Determine the [X, Y] coordinate at the center of the cell enclosing the given text.  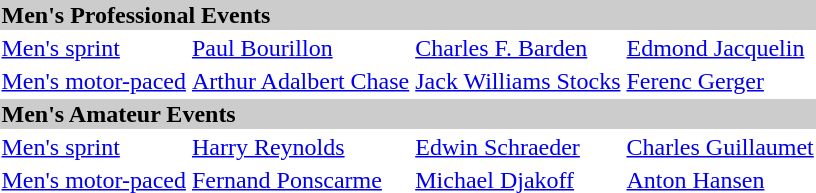
Men's Professional Events [408, 15]
Arthur Adalbert Chase [300, 81]
Men's Amateur Events [408, 114]
Men's motor-paced [94, 81]
Charles Guillaumet [720, 147]
Edmond Jacquelin [720, 48]
Paul Bourillon [300, 48]
Jack Williams Stocks [518, 81]
Charles F. Barden [518, 48]
Ferenc Gerger [720, 81]
Edwin Schraeder [518, 147]
Harry Reynolds [300, 147]
